Return the [x, y] coordinate for the center point of the cell that contains the specified text.  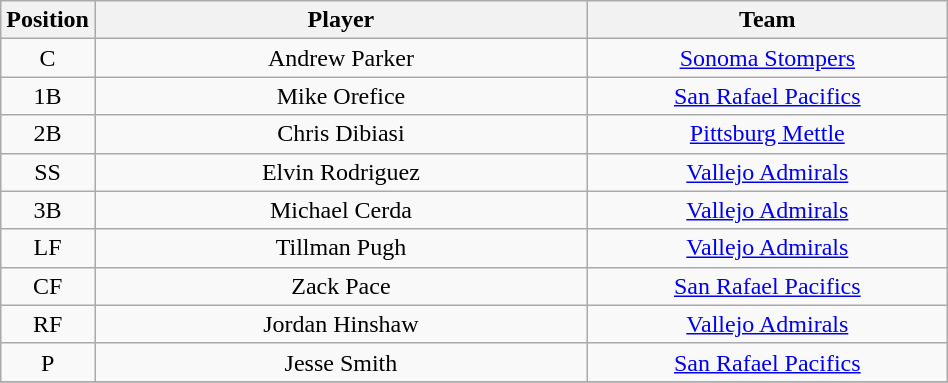
2B [48, 134]
Michael Cerda [340, 210]
CF [48, 286]
Sonoma Stompers [767, 58]
Pittsburg Mettle [767, 134]
Jesse Smith [340, 362]
Team [767, 20]
Player [340, 20]
LF [48, 248]
3B [48, 210]
Position [48, 20]
Mike Orefice [340, 96]
SS [48, 172]
Zack Pace [340, 286]
Elvin Rodriguez [340, 172]
Jordan Hinshaw [340, 324]
1B [48, 96]
Andrew Parker [340, 58]
Tillman Pugh [340, 248]
Chris Dibiasi [340, 134]
P [48, 362]
RF [48, 324]
C [48, 58]
